Search for the cell housing the specified text and yield its [x, y] center coordinate. 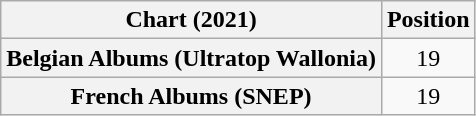
Position [428, 20]
Chart (2021) [192, 20]
French Albums (SNEP) [192, 96]
Belgian Albums (Ultratop Wallonia) [192, 58]
